Capture the cell that displays the provided text and extract its (x, y) central coordinate. 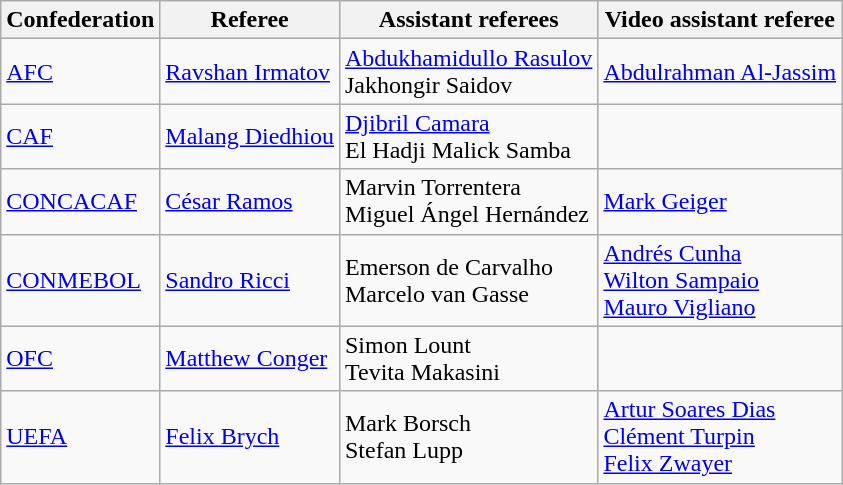
Assistant referees (468, 20)
Abdulrahman Al-Jassim (720, 72)
Ravshan Irmatov (250, 72)
Matthew Conger (250, 358)
CONCACAF (80, 202)
Confederation (80, 20)
UEFA (80, 437)
Sandro Ricci (250, 280)
Felix Brych (250, 437)
Mark Borsch Stefan Lupp (468, 437)
Andrés Cunha Wilton Sampaio Mauro Vigliano (720, 280)
Artur Soares Dias Clément Turpin Felix Zwayer (720, 437)
César Ramos (250, 202)
CONMEBOL (80, 280)
OFC (80, 358)
Emerson de Carvalho Marcelo van Gasse (468, 280)
Referee (250, 20)
AFC (80, 72)
CAF (80, 136)
Djibril Camara El Hadji Malick Samba (468, 136)
Malang Diedhiou (250, 136)
Video assistant referee (720, 20)
Abdukhamidullo Rasulov Jakhongir Saidov (468, 72)
Simon Lount Tevita Makasini (468, 358)
Mark Geiger (720, 202)
Marvin Torrentera Miguel Ángel Hernández (468, 202)
